Return the [X, Y] coordinate for the center point of the cell that contains the specified text.  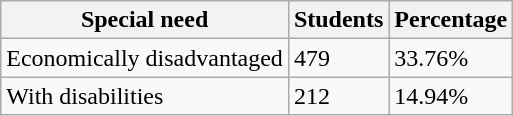
Students [338, 20]
Percentage [451, 20]
Special need [145, 20]
212 [338, 96]
14.94% [451, 96]
Economically disadvantaged [145, 58]
With disabilities [145, 96]
479 [338, 58]
33.76% [451, 58]
